Locate the cell with the specified text and output its [X, Y] center coordinate. 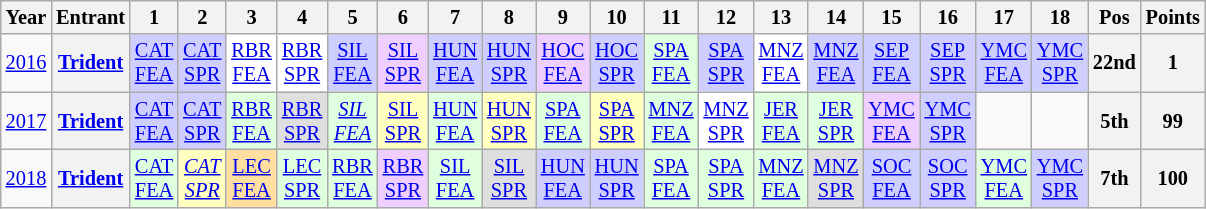
LECSPR [302, 178]
HOCFEA [563, 63]
SOCFEA [891, 178]
16 [948, 17]
SEPFEA [891, 63]
12 [726, 17]
15 [891, 17]
Pos [1114, 17]
14 [836, 17]
2 [202, 17]
Year [26, 17]
SOCSPR [948, 178]
JERSPR [836, 121]
6 [403, 17]
18 [1060, 17]
13 [780, 17]
100 [1173, 178]
9 [563, 17]
7 [455, 17]
7th [1114, 178]
SEPSPR [948, 63]
99 [1173, 121]
5th [1114, 121]
LECFEA [251, 178]
11 [672, 17]
Points [1173, 17]
4 [302, 17]
5 [352, 17]
8 [509, 17]
Entrant [90, 17]
HOCSPR [617, 63]
2017 [26, 121]
2016 [26, 63]
22nd [1114, 63]
3 [251, 17]
2018 [26, 178]
JERFEA [780, 121]
10 [617, 17]
17 [1004, 17]
